Identify which cell holds the provided text, then report its [X, Y] central coordinate. 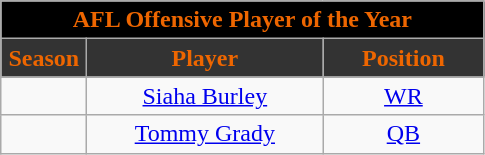
AFL Offensive Player of the Year [242, 20]
QB [404, 134]
Player [205, 58]
Position [404, 58]
Tommy Grady [205, 134]
WR [404, 96]
Season [44, 58]
Siaha Burley [205, 96]
